For the text-containing cell, return its midpoint in (x, y) coordinate format. 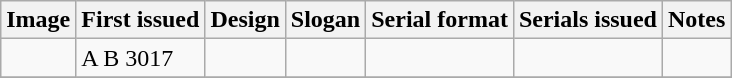
Serial format (440, 20)
Design (245, 20)
Image (38, 20)
Notes (696, 20)
Slogan (325, 20)
A B 3017 (140, 58)
First issued (140, 20)
Serials issued (588, 20)
